Locate the cell with the specified text and output its (X, Y) center coordinate. 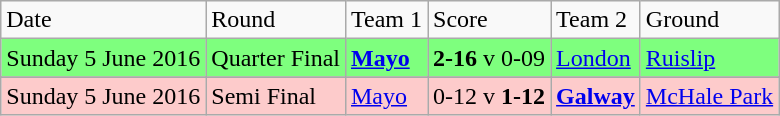
Score (490, 20)
Round (276, 20)
Galway (596, 96)
2-16 v 0-09 (490, 58)
Team 2 (596, 20)
Semi Final (276, 96)
Team 1 (386, 20)
Ground (709, 20)
Ruislip (709, 58)
London (596, 58)
0-12 v 1-12 (490, 96)
McHale Park (709, 96)
Quarter Final (276, 58)
Date (104, 20)
